Identify which cell holds the provided text, then report its [x, y] central coordinate. 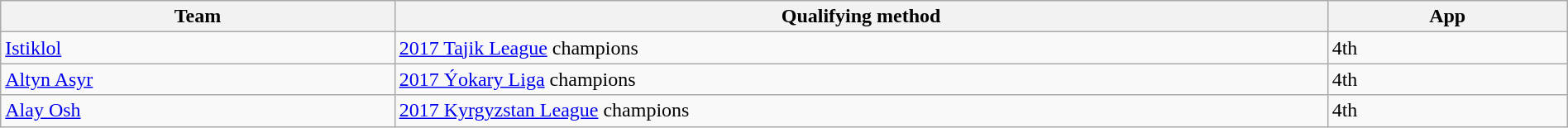
Team [198, 17]
2017 Kyrgyzstan League champions [861, 111]
2017 Tajik League champions [861, 48]
Alay Osh [198, 111]
Altyn Asyr [198, 79]
App [1447, 17]
Qualifying method [861, 17]
2017 Ýokary Liga champions [861, 79]
Istiklol [198, 48]
